Determine the (X, Y) coordinate at the center of the cell enclosing the given text.  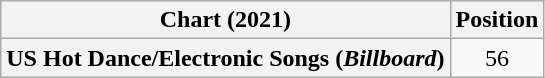
Position (497, 20)
56 (497, 58)
Chart (2021) (226, 20)
US Hot Dance/Electronic Songs (Billboard) (226, 58)
